Extract the [X, Y] coordinate from the center of the cell holding the provided text.  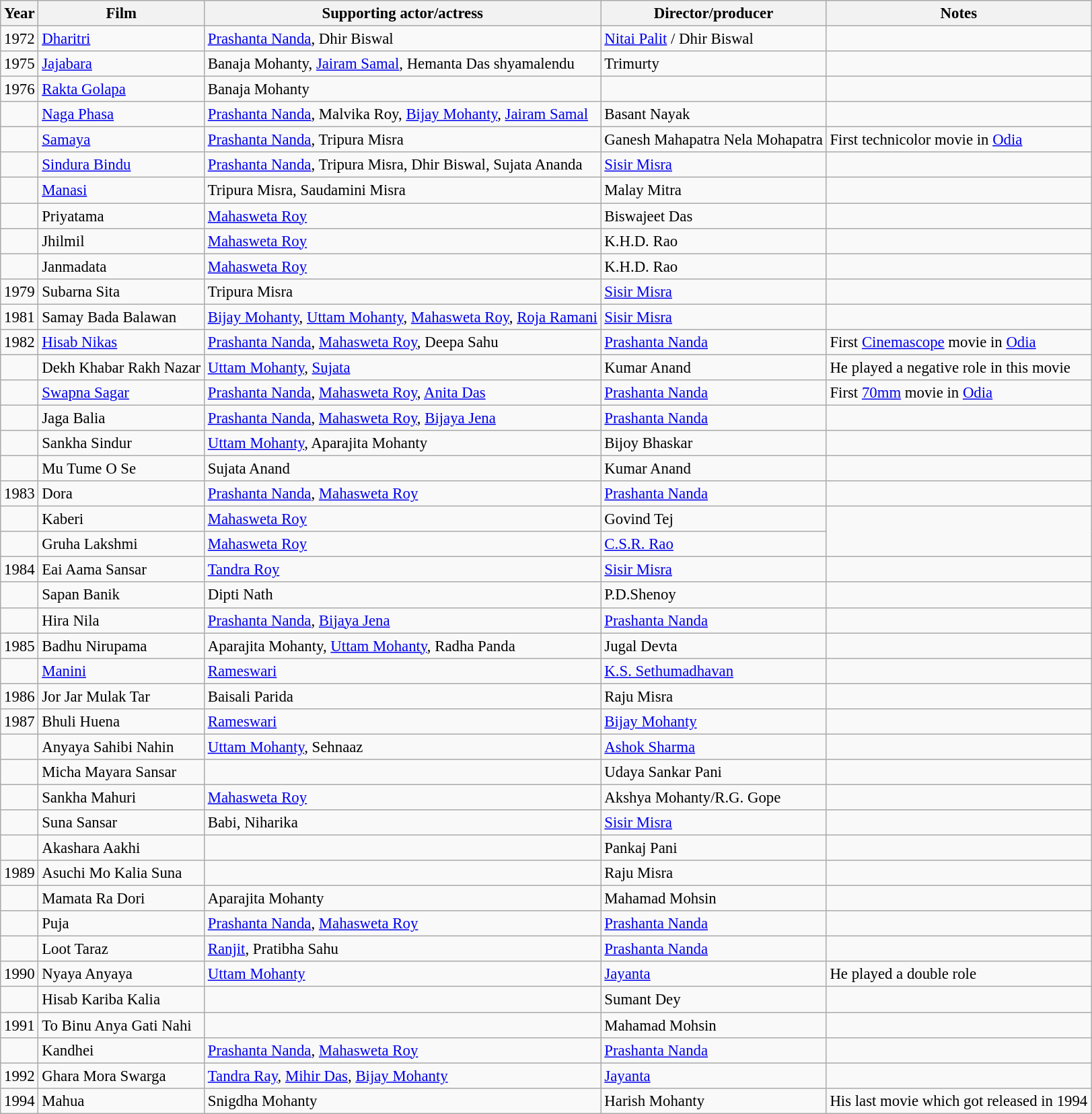
Year [20, 13]
Bijoy Bhaskar [713, 443]
Naga Phasa [121, 114]
Uttam Mohanty, Aparajita Mohanty [402, 443]
Prashanta Nanda, Malvika Roy, Bijay Mohanty, Jairam Samal [402, 114]
Prashanta Nanda, Tripura Misra, Dhir Biswal, Sujata Ananda [402, 165]
Prashanta Nanda, Tripura Misra [402, 140]
Aparajita Mohanty, Uttam Mohanty, Radha Panda [402, 646]
Manasi [121, 190]
1979 [20, 291]
Jor Jar Mulak Tar [121, 696]
Banaja Mohanty, Jairam Samal, Hemanta Das shyamalendu [402, 64]
P.D.Shenoy [713, 595]
Micha Mayara Sansar [121, 772]
Babi, Niharika [402, 823]
1994 [20, 1101]
Bijay Mohanty [713, 722]
Ranjit, Pratibha Sahu [402, 949]
1981 [20, 317]
Bijay Mohanty, Uttam Mohanty, Mahasweta Roy, Roja Ramani [402, 317]
He played a negative role in this movie [958, 367]
Prashanta Nanda, Bijaya Jena [402, 620]
Mu Tume O Se [121, 469]
Sumant Dey [713, 1000]
Ghara Mora Swarga [121, 1076]
Prashanta Nanda, Mahasweta Roy, Anita Das [402, 393]
Gruha Lakshmi [121, 544]
Sindura Bindu [121, 165]
Samaya [121, 140]
Sankha Sindur [121, 443]
Dora [121, 494]
Aparajita Mohanty [402, 899]
Puja [121, 924]
Sujata Anand [402, 469]
He played a double role [958, 975]
1987 [20, 722]
Nitai Palit / Dhir Biswal [713, 39]
Bhuli Huena [121, 722]
1990 [20, 975]
Jhilmil [121, 241]
1985 [20, 646]
Eai Aama Sansar [121, 570]
Asuchi Mo Kalia Suna [121, 873]
1983 [20, 494]
Suna Sansar [121, 823]
Janmadata [121, 266]
Snigdha Mohanty [402, 1101]
Priyatama [121, 216]
Akashara Aakhi [121, 848]
First 70mm movie in Odia [958, 393]
Kaberi [121, 519]
Supporting actor/actress [402, 13]
Ashok Sharma [713, 747]
1976 [20, 89]
Biswajeet Das [713, 216]
Jugal Devta [713, 646]
Samay Bada Balawan [121, 317]
Tripura Misra, Saudamini Misra [402, 190]
Anyaya Sahibi Nahin [121, 747]
Malay Mitra [713, 190]
Tandra Ray, Mihir Das, Bijay Mohanty [402, 1076]
Prashanta Nanda, Dhir Biswal [402, 39]
1972 [20, 39]
1986 [20, 696]
C.S.R. Rao [713, 544]
1992 [20, 1076]
Prashanta Nanda, Mahasweta Roy, Bijaya Jena [402, 418]
Prashanta Nanda, Mahasweta Roy, Deepa Sahu [402, 342]
Hisab Nikas [121, 342]
His last movie which got released in 1994 [958, 1101]
Notes [958, 13]
Uttam Mohanty, Sehnaaz [402, 747]
Ganesh Mahapatra Nela Mohapatra [713, 140]
Jajabara [121, 64]
Film [121, 13]
Tripura Misra [402, 291]
Hisab Kariba Kalia [121, 1000]
Uttam Mohanty, Sujata [402, 367]
Swapna Sagar [121, 393]
Sapan Banik [121, 595]
First technicolor movie in Odia [958, 140]
Kandhei [121, 1050]
Udaya Sankar Pani [713, 772]
First Cinemascope movie in Odia [958, 342]
Director/producer [713, 13]
1984 [20, 570]
Harish Mohanty [713, 1101]
1989 [20, 873]
Pankaj Pani [713, 848]
Tandra Roy [402, 570]
Badhu Nirupama [121, 646]
Hira Nila [121, 620]
Dharitri [121, 39]
Rakta Golapa [121, 89]
Mahua [121, 1101]
Subarna Sita [121, 291]
Nyaya Anyaya [121, 975]
Mamata Ra Dori [121, 899]
K.S. Sethumadhavan [713, 671]
Jaga Balia [121, 418]
Akshya Mohanty/R.G. Gope [713, 797]
1975 [20, 64]
Loot Taraz [121, 949]
To Binu Anya Gati Nahi [121, 1025]
Basant Nayak [713, 114]
Baisali Parida [402, 696]
1991 [20, 1025]
1982 [20, 342]
Dipti Nath [402, 595]
Sankha Mahuri [121, 797]
Govind Tej [713, 519]
Manini [121, 671]
Trimurty [713, 64]
Banaja Mohanty [402, 89]
Dekh Khabar Rakh Nazar [121, 367]
Uttam Mohanty [402, 975]
